Detect which cell encompasses the target text, then output its (x, y) center coordinate. 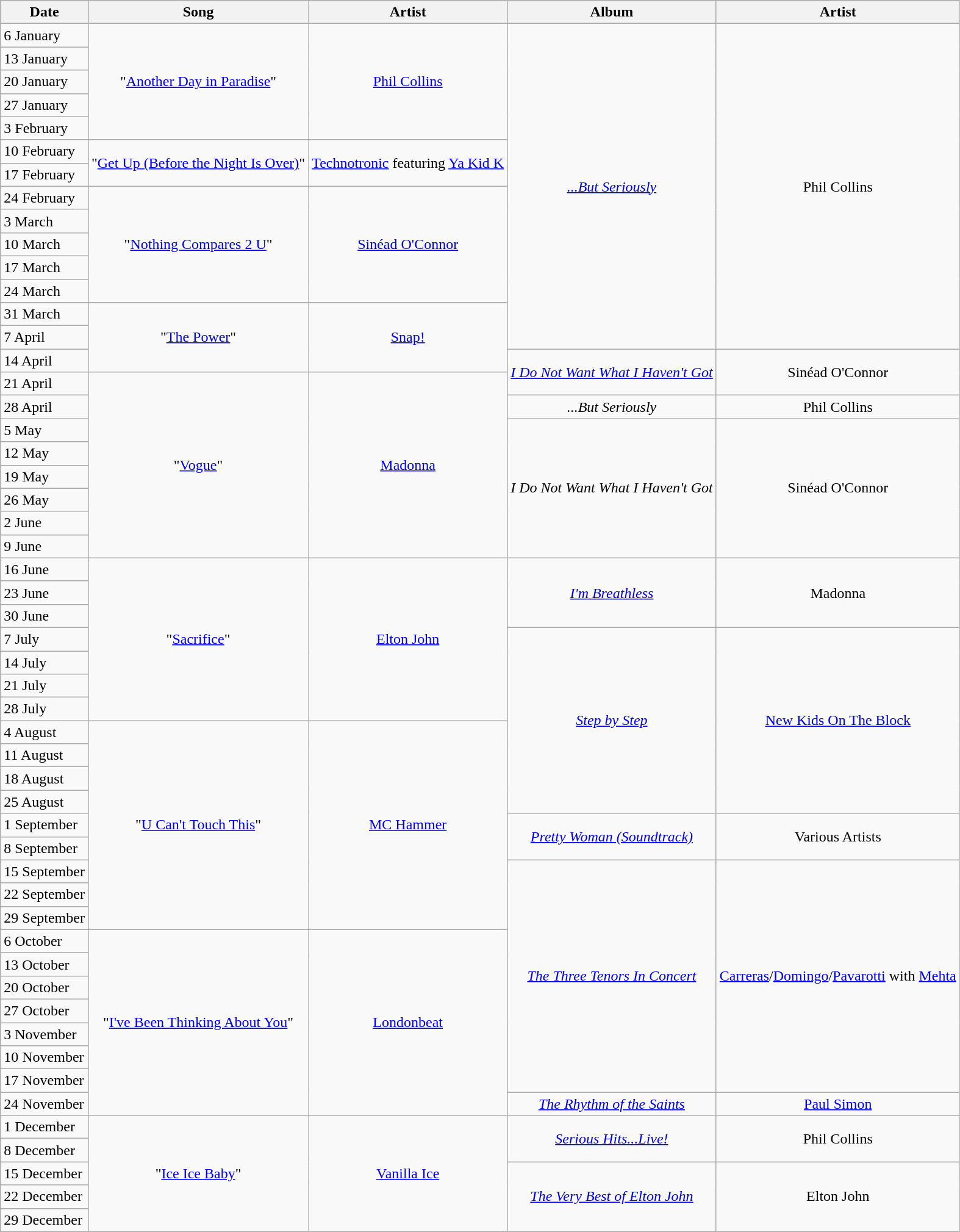
19 May (45, 477)
5 May (45, 430)
24 November (45, 1104)
14 April (45, 361)
10 November (45, 1057)
29 September (45, 918)
Serious Hits...Live! (612, 1139)
24 February (45, 198)
8 December (45, 1150)
7 April (45, 337)
24 March (45, 291)
10 March (45, 244)
27 October (45, 1010)
"Nothing Compares 2 U" (198, 244)
"Another Day in Paradise" (198, 82)
22 December (45, 1197)
"Sacrifice" (198, 639)
30 June (45, 616)
16 June (45, 569)
21 April (45, 384)
13 October (45, 964)
15 December (45, 1173)
Paul Simon (838, 1104)
"Get Up (Before the Night Is Over)" (198, 163)
Song (198, 12)
28 July (45, 709)
1 December (45, 1127)
17 February (45, 175)
14 July (45, 662)
Date (45, 12)
"The Power" (198, 337)
Snap! (408, 337)
The Three Tenors In Concert (612, 976)
"Vogue" (198, 465)
Pretty Woman (Soundtrack) (612, 837)
2 June (45, 523)
6 January (45, 35)
Various Artists (838, 837)
17 March (45, 267)
"U Can't Touch This" (198, 825)
3 February (45, 128)
27 January (45, 105)
12 May (45, 453)
8 September (45, 848)
The Very Best of Elton John (612, 1197)
New Kids On The Block (838, 720)
28 April (45, 407)
"I've Been Thinking About You" (198, 1022)
17 November (45, 1081)
Step by Step (612, 720)
The Rhythm of the Saints (612, 1104)
25 August (45, 802)
"Ice Ice Baby" (198, 1173)
23 June (45, 593)
6 October (45, 941)
20 October (45, 987)
13 January (45, 59)
10 February (45, 151)
18 August (45, 779)
3 March (45, 221)
15 September (45, 871)
4 August (45, 732)
9 June (45, 546)
26 May (45, 500)
Album (612, 12)
22 September (45, 895)
Technotronic featuring Ya Kid K (408, 163)
31 March (45, 314)
I'm Breathless (612, 593)
MC Hammer (408, 825)
21 July (45, 686)
1 September (45, 825)
3 November (45, 1034)
Londonbeat (408, 1022)
Carreras/Domingo/Pavarotti with Mehta (838, 976)
7 July (45, 639)
20 January (45, 82)
29 December (45, 1220)
Vanilla Ice (408, 1173)
11 August (45, 755)
